Output the (x, y) coordinate of the center of the cell containing the given text.  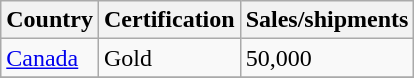
Sales/shipments (327, 20)
Certification (169, 20)
Canada (50, 58)
Country (50, 20)
50,000 (327, 58)
Gold (169, 58)
